For the text-containing cell, return its midpoint in (x, y) coordinate format. 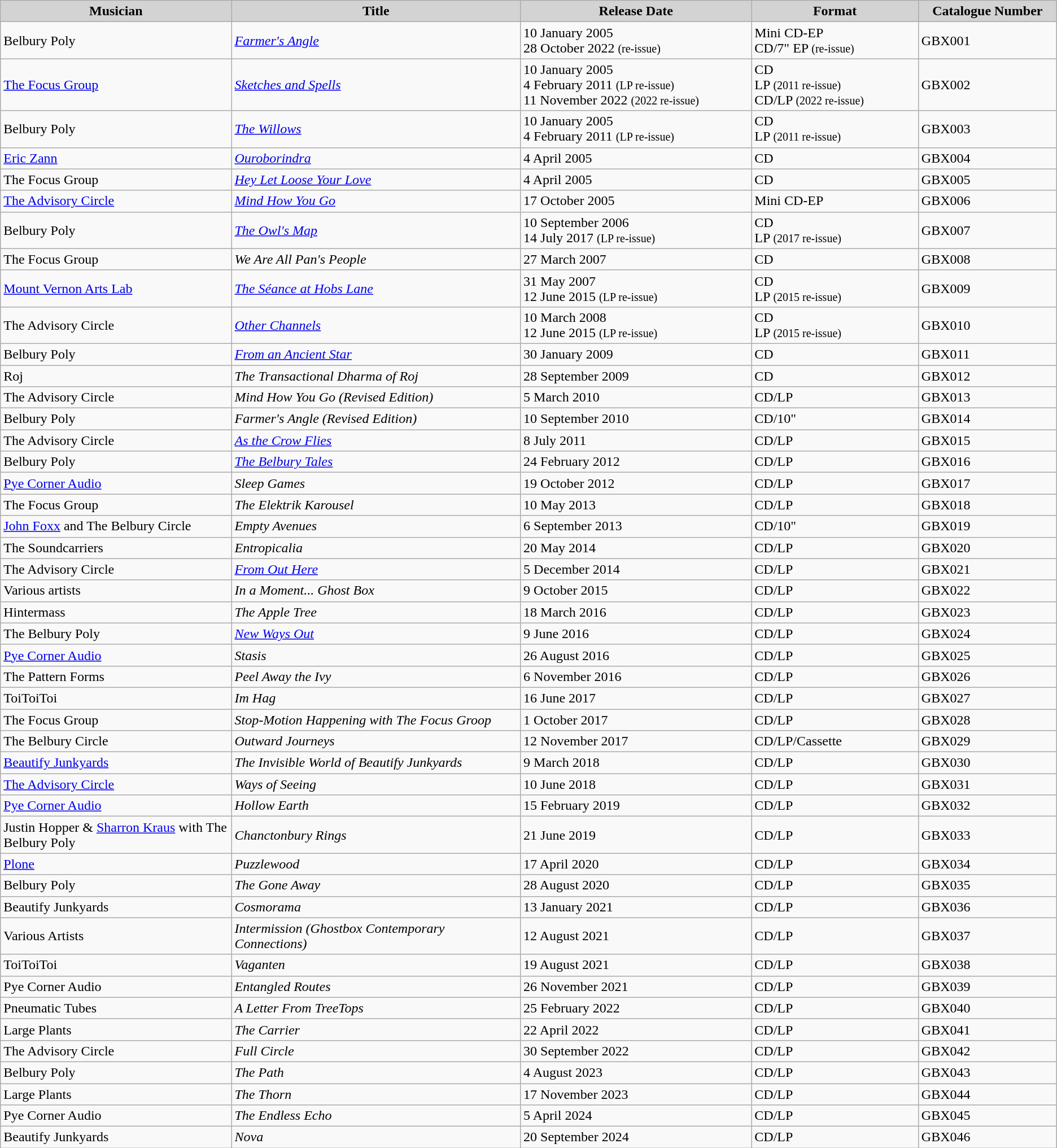
GBX043 (987, 1072)
Cosmorama (376, 907)
The Endless Echo (376, 1116)
GBX008 (987, 259)
12 November 2017 (636, 741)
Full Circle (376, 1051)
As the Crow Flies (376, 440)
6 November 2016 (636, 676)
12 August 2021 (636, 936)
10 March 200812 June 2015 (LP re-issue) (636, 325)
The Gone Away (376, 885)
26 August 2016 (636, 655)
16 June 2017 (636, 698)
GBX037 (987, 936)
10 September 2010 (636, 419)
27 March 2007 (636, 259)
The Belbury Tales (376, 462)
A Letter From TreeTops (376, 1008)
From an Ancient Star (376, 354)
GBX029 (987, 741)
We Are All Pan's People (376, 259)
6 September 2013 (636, 526)
Sketches and Spells (376, 85)
GBX040 (987, 1008)
Nova (376, 1137)
5 December 2014 (636, 569)
Eric Zann (116, 158)
The Willows (376, 129)
GBX002 (987, 85)
Sleep Games (376, 483)
24 February 2012 (636, 462)
The Carrier (376, 1029)
Other Channels (376, 325)
GBX017 (987, 483)
10 January 20054 February 2011 (LP re-issue)11 November 2022 (2022 re-issue) (636, 85)
9 June 2016 (636, 634)
Farmer's Angle (Revised Edition) (376, 419)
Catalogue Number (987, 11)
GBX036 (987, 907)
Intermission (Ghostbox Contemporary Connections) (376, 936)
GBX023 (987, 612)
CDLP (2011 re-issue)CD/LP (2022 re-issue) (835, 85)
GBX035 (987, 885)
4 August 2023 (636, 1072)
20 September 2024 (636, 1137)
GBX015 (987, 440)
Hey Let Loose Your Love (376, 180)
Release Date (636, 11)
20 May 2014 (636, 548)
The Thorn (376, 1094)
GBX026 (987, 676)
CDLP (2011 re-issue) (835, 129)
Mind How You Go (Revised Edition) (376, 398)
GBX007 (987, 230)
GBX018 (987, 505)
GBX020 (987, 548)
GBX006 (987, 201)
Entangled Routes (376, 987)
Mind How You Go (376, 201)
From Out Here (376, 569)
Hollow Earth (376, 806)
9 October 2015 (636, 591)
8 July 2011 (636, 440)
GBX022 (987, 591)
Hintermass (116, 612)
GBX004 (987, 158)
30 January 2009 (636, 354)
18 March 2016 (636, 612)
The Elektrik Karousel (376, 505)
17 October 2005 (636, 201)
Vaganten (376, 965)
GBX019 (987, 526)
GBX032 (987, 806)
GBX009 (987, 288)
5 April 2024 (636, 1116)
The Owl's Map (376, 230)
Musician (116, 11)
25 February 2022 (636, 1008)
Peel Away the Ivy (376, 676)
The Pattern Forms (116, 676)
10 May 2013 (636, 505)
9 March 2018 (636, 763)
Puzzlewood (376, 864)
Entropicalia (376, 548)
The Soundcarriers (116, 548)
GBX041 (987, 1029)
21 June 2019 (636, 835)
The Séance at Hobs Lane (376, 288)
Mini CD-EP (835, 201)
Empty Avenues (376, 526)
Format (835, 11)
19 October 2012 (636, 483)
The Path (376, 1072)
GBX016 (987, 462)
GBX044 (987, 1094)
Im Hag (376, 698)
Outward Journeys (376, 741)
15 February 2019 (636, 806)
Ouroborindra (376, 158)
GBX046 (987, 1137)
GBX005 (987, 180)
28 September 2009 (636, 376)
Mount Vernon Arts Lab (116, 288)
5 March 2010 (636, 398)
13 January 2021 (636, 907)
GBX010 (987, 325)
GBX045 (987, 1116)
Various Artists (116, 936)
GBX042 (987, 1051)
The Apple Tree (376, 612)
Various artists (116, 591)
10 June 2018 (636, 784)
The Invisible World of Beautify Junkyards (376, 763)
GBX038 (987, 965)
GBX034 (987, 864)
19 August 2021 (636, 965)
GBX033 (987, 835)
The Belbury Circle (116, 741)
Mini CD-EPCD/7" EP (re-issue) (835, 41)
Chanctonbury Rings (376, 835)
10 January 200528 October 2022 (re-issue) (636, 41)
Ways of Seeing (376, 784)
CD/LP/Cassette (835, 741)
Justin Hopper & Sharron Kraus with The Belbury Poly (116, 835)
Farmer's Angle (376, 41)
Stop-Motion Happening with The Focus Groop (376, 720)
10 September 200614 July 2017 (LP re-issue) (636, 230)
31 May 200712 June 2015 (LP re-issue) (636, 288)
GBX011 (987, 354)
GBX003 (987, 129)
10 January 20054 February 2011 (LP re-issue) (636, 129)
1 October 2017 (636, 720)
28 August 2020 (636, 885)
The Transactional Dharma of Roj (376, 376)
GBX001 (987, 41)
GBX025 (987, 655)
Roj (116, 376)
30 September 2022 (636, 1051)
In a Moment... Ghost Box (376, 591)
GBX014 (987, 419)
CDLP (2017 re-issue) (835, 230)
GBX021 (987, 569)
GBX012 (987, 376)
17 April 2020 (636, 864)
GBX031 (987, 784)
The Belbury Poly (116, 634)
22 April 2022 (636, 1029)
Pneumatic Tubes (116, 1008)
John Foxx and The Belbury Circle (116, 526)
New Ways Out (376, 634)
GBX013 (987, 398)
17 November 2023 (636, 1094)
Plone (116, 864)
GBX039 (987, 987)
GBX028 (987, 720)
Title (376, 11)
GBX027 (987, 698)
26 November 2021 (636, 987)
GBX024 (987, 634)
GBX030 (987, 763)
Stasis (376, 655)
